Identify which cell holds the provided text, then report its [X, Y] central coordinate. 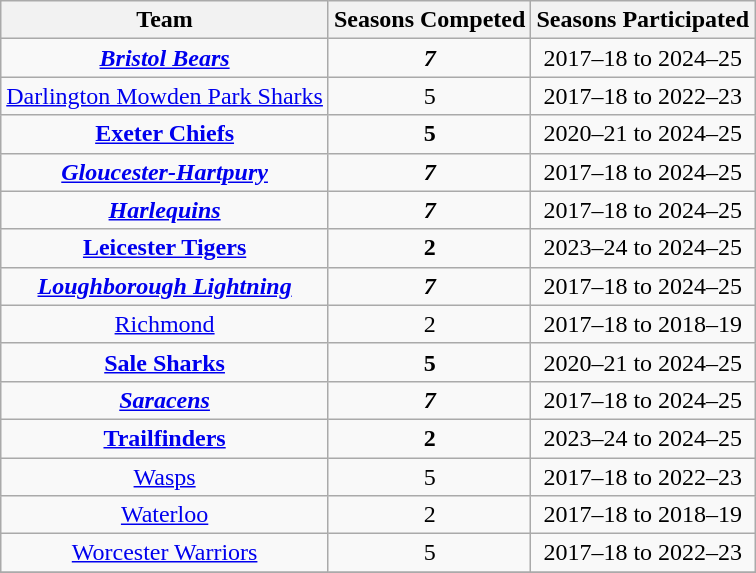
Seasons Competed [429, 20]
Darlington Mowden Park Sharks [165, 96]
Wasps [165, 477]
Harlequins [165, 210]
Seasons Participated [643, 20]
Worcester Warriors [165, 553]
Waterloo [165, 515]
Sale Sharks [165, 362]
Loughborough Lightning [165, 286]
Exeter Chiefs [165, 134]
Gloucester-Hartpury [165, 172]
Saracens [165, 400]
Leicester Tigers [165, 248]
Trailfinders [165, 438]
Bristol Bears [165, 58]
Team [165, 20]
Richmond [165, 324]
